Find where the given text appears and provide that cell's center as (X, Y) coordinate. 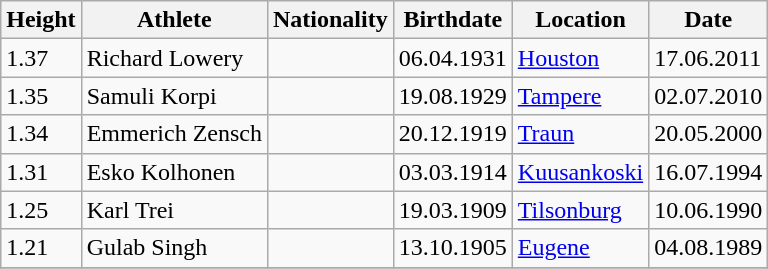
Traun (580, 134)
Kuusankoski (580, 172)
Tilsonburg (580, 210)
03.03.1914 (452, 172)
Houston (580, 58)
1.37 (41, 58)
1.35 (41, 96)
02.07.2010 (708, 96)
Date (708, 20)
04.08.1989 (708, 248)
13.10.1905 (452, 248)
06.04.1931 (452, 58)
16.07.1994 (708, 172)
Eugene (580, 248)
19.08.1929 (452, 96)
Emmerich Zensch (174, 134)
Gulab Singh (174, 248)
Samuli Korpi (174, 96)
1.21 (41, 248)
Birthdate (452, 20)
Tampere (580, 96)
Esko Kolhonen (174, 172)
19.03.1909 (452, 210)
10.06.1990 (708, 210)
Height (41, 20)
Nationality (330, 20)
Athlete (174, 20)
Location (580, 20)
Richard Lowery (174, 58)
17.06.2011 (708, 58)
Karl Trei (174, 210)
1.31 (41, 172)
20.05.2000 (708, 134)
20.12.1919 (452, 134)
1.25 (41, 210)
1.34 (41, 134)
